Scan for the cell matching the given text and deliver its [x, y] coordinate at center. 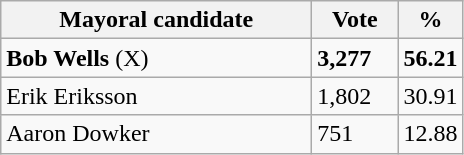
751 [355, 134]
% [430, 20]
Aaron Dowker [156, 134]
Mayoral candidate [156, 20]
Bob Wells (X) [156, 58]
Vote [355, 20]
3,277 [355, 58]
12.88 [430, 134]
Erik Eriksson [156, 96]
1,802 [355, 96]
56.21 [430, 58]
30.91 [430, 96]
